Determine the (x, y) coordinate at the center of the cell enclosing the given text.  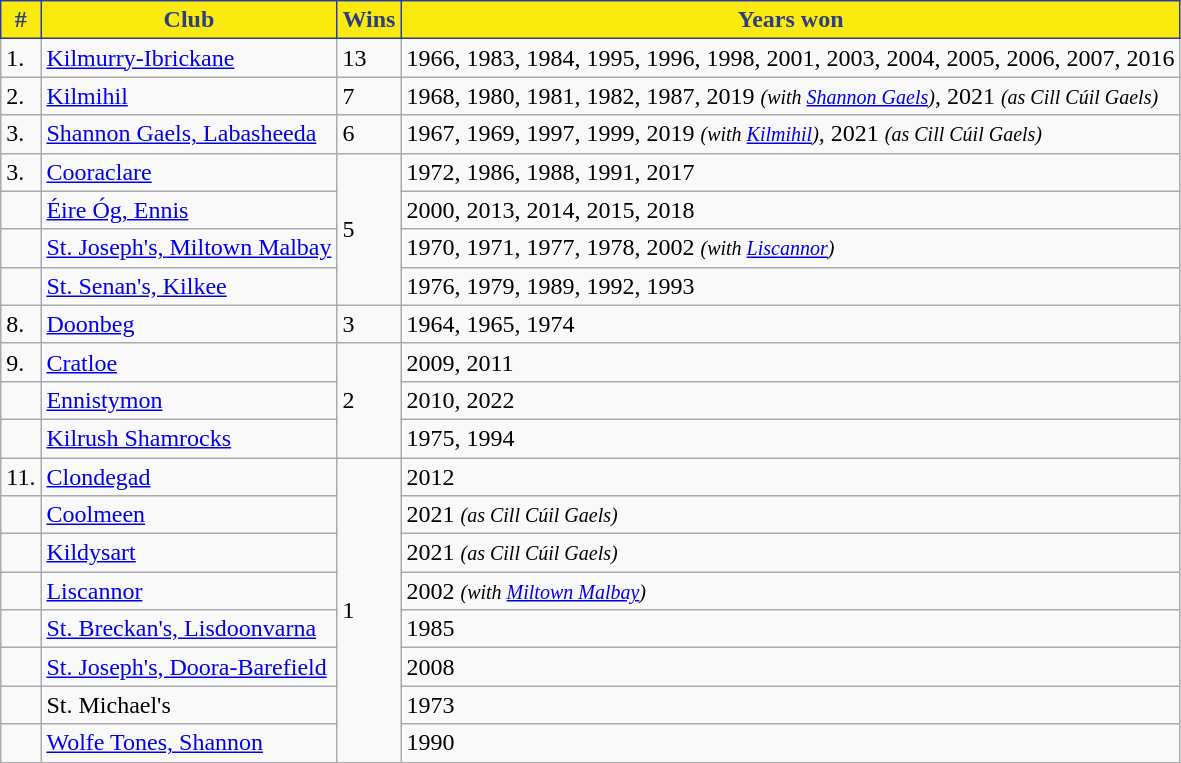
1966, 1983, 1984, 1995, 1996, 1998, 2001, 2003, 2004, 2005, 2006, 2007, 2016 (790, 58)
Cratloe (189, 362)
1975, 1994 (790, 438)
1964, 1965, 1974 (790, 324)
1972, 1986, 1988, 1991, 2017 (790, 172)
Kildysart (189, 553)
Shannon Gaels, Labasheeda (189, 134)
St. Breckan's, Lisdoonvarna (189, 629)
Kilmurry-Ibrickane (189, 58)
Years won (790, 20)
7 (369, 96)
Ennistymon (189, 400)
1985 (790, 629)
2009, 2011 (790, 362)
2010, 2022 (790, 400)
2 (369, 400)
Cooraclare (189, 172)
Doonbeg (189, 324)
2012 (790, 477)
2000, 2013, 2014, 2015, 2018 (790, 210)
2002 (with Miltown Malbay) (790, 591)
1967, 1969, 1997, 1999, 2019 (with Kilmihil), 2021 (as Cill Cúil Gaels) (790, 134)
11. (21, 477)
Kilmihil (189, 96)
1 (369, 610)
1. (21, 58)
2008 (790, 667)
Éire Óg, Ennis (189, 210)
Club (189, 20)
6 (369, 134)
Wins (369, 20)
St. Joseph's, Doora-Barefield (189, 667)
8. (21, 324)
5 (369, 229)
Wolfe Tones, Shannon (189, 743)
1970, 1971, 1977, 1978, 2002 (with Liscannor) (790, 248)
1976, 1979, 1989, 1992, 1993 (790, 286)
Kilrush Shamrocks (189, 438)
1990 (790, 743)
2. (21, 96)
13 (369, 58)
# (21, 20)
St. Senan's, Kilkee (189, 286)
St. Michael's (189, 705)
Clondegad (189, 477)
Liscannor (189, 591)
1973 (790, 705)
Coolmeen (189, 515)
9. (21, 362)
3 (369, 324)
1968, 1980, 1981, 1982, 1987, 2019 (with Shannon Gaels), 2021 (as Cill Cúil Gaels) (790, 96)
St. Joseph's, Miltown Malbay (189, 248)
